Detect which cell encompasses the target text, then output its (X, Y) center coordinate. 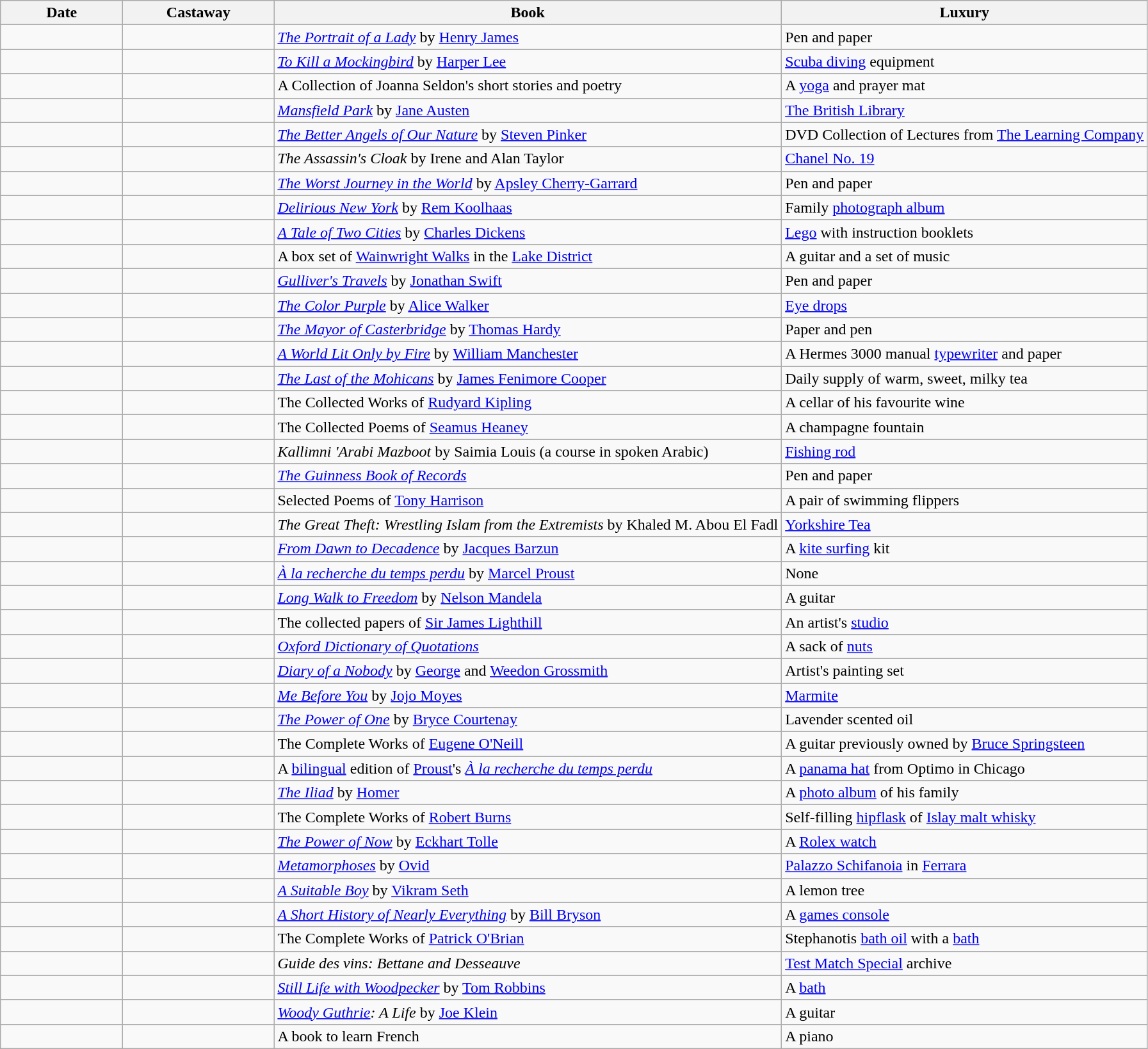
A book to learn French (528, 1036)
Selected Poems of Tony Harrison (528, 500)
A Hermes 3000 manual typewriter and paper (964, 354)
A piano (964, 1036)
The Power of One by Bryce Courtenay (528, 720)
Delirious New York by Rem Koolhaas (528, 207)
A Rolex watch (964, 842)
The Collected Works of Rudyard Kipling (528, 403)
A pair of swimming flippers (964, 500)
The Color Purple by Alice Walker (528, 305)
Self-filling hipflask of Islay malt whisky (964, 817)
A lemon tree (964, 890)
A sack of nuts (964, 646)
An artist's studio (964, 622)
The Great Theft: Wrestling Islam from the Extremists by Khaled M. Abou El Fadl (528, 524)
The Power of Now by Eckhart Tolle (528, 842)
A box set of Wainwright Walks in the Lake District (528, 256)
Artist's painting set (964, 671)
A Collection of Joanna Seldon's short stories and poetry (528, 86)
À la recherche du temps perdu by Marcel Proust (528, 573)
DVD Collection of Lectures from The Learning Company (964, 134)
Diary of a Nobody by George and Weedon Grossmith (528, 671)
A guitar previously owned by Bruce Springsteen (964, 744)
Fishing rod (964, 451)
Long Walk to Freedom by Nelson Mandela (528, 598)
A guitar and a set of music (964, 256)
Still Life with Woodpecker by Tom Robbins (528, 988)
The collected papers of Sir James Lighthill (528, 622)
The Complete Works of Patrick O'Brian (528, 939)
A Short History of Nearly Everything by Bill Bryson (528, 915)
A kite surfing kit (964, 549)
A cellar of his favourite wine (964, 403)
Oxford Dictionary of Quotations (528, 646)
A bath (964, 988)
Yorkshire Tea (964, 524)
A World Lit Only by Fire by William Manchester (528, 354)
A bilingual edition of Proust's À la recherche du temps perdu (528, 768)
A champagne fountain (964, 427)
Date (61, 13)
None (964, 573)
Daily supply of warm, sweet, milky tea (964, 378)
Marmite (964, 695)
The Mayor of Casterbridge by Thomas Hardy (528, 330)
Gulliver's Travels by Jonathan Swift (528, 281)
The Complete Works of Robert Burns (528, 817)
Luxury (964, 13)
A Tale of Two Cities by Charles Dickens (528, 232)
Scuba diving equipment (964, 61)
The Worst Journey in the World by Apsley Cherry-Garrard (528, 183)
A yoga and prayer mat (964, 86)
The Better Angels of Our Nature by Steven Pinker (528, 134)
Lavender scented oil (964, 720)
From Dawn to Decadence by Jacques Barzun (528, 549)
A panama hat from Optimo in Chicago (964, 768)
The Collected Poems of Seamus Heaney (528, 427)
Stephanotis bath oil with a bath (964, 939)
Palazzo Schifanoia in Ferrara (964, 866)
Metamorphoses by Ovid (528, 866)
Mansfield Park by Jane Austen (528, 110)
Lego with instruction booklets (964, 232)
Paper and pen (964, 330)
A Suitable Boy by Vikram Seth (528, 890)
Castaway (198, 13)
The Portrait of a Lady by Henry James (528, 37)
Test Match Special archive (964, 963)
The Complete Works of Eugene O'Neill (528, 744)
Eye drops (964, 305)
Chanel No. 19 (964, 159)
Me Before You by Jojo Moyes (528, 695)
Guide des vins: Bettane and Desseauve (528, 963)
Kallimni 'Arabi Mazboot by Saimia Louis (a course in spoken Arabic) (528, 451)
A photo album of his family (964, 793)
The British Library (964, 110)
The Iliad by Homer (528, 793)
Book (528, 13)
The Last of the Mohicans by James Fenimore Cooper (528, 378)
To Kill a Mockingbird by Harper Lee (528, 61)
Family photograph album (964, 207)
The Assassin's Cloak by Irene and Alan Taylor (528, 159)
The Guinness Book of Records (528, 476)
Woody Guthrie: A Life by Joe Klein (528, 1012)
A games console (964, 915)
